Return [X, Y] of the center of cell containing provided text 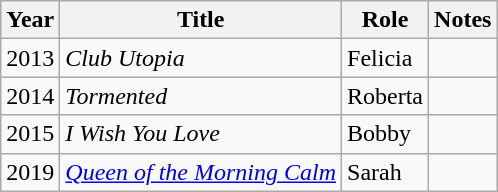
Bobby [386, 134]
I Wish You Love [201, 134]
Year [30, 20]
Queen of the Morning Calm [201, 172]
2013 [30, 58]
2015 [30, 134]
Title [201, 20]
Tormented [201, 96]
2014 [30, 96]
2019 [30, 172]
Felicia [386, 58]
Notes [463, 20]
Sarah [386, 172]
Roberta [386, 96]
Role [386, 20]
Club Utopia [201, 58]
